Search for the cell housing the specified text and yield its [X, Y] center coordinate. 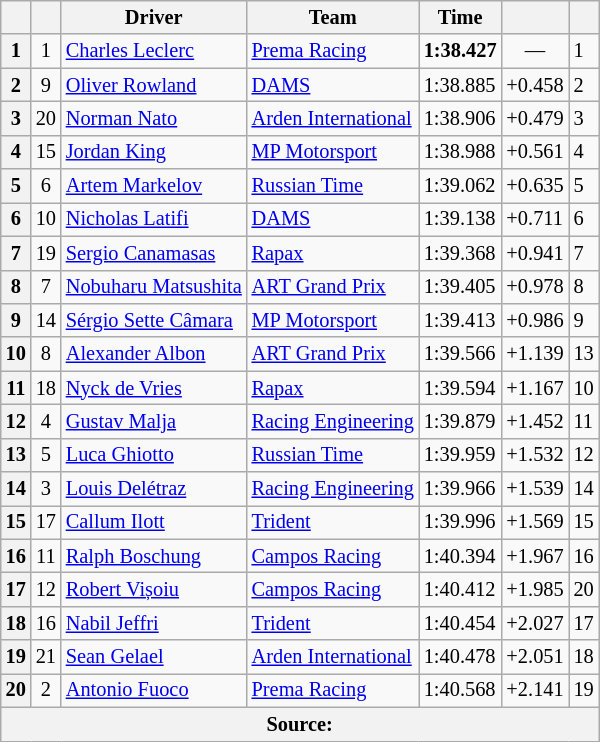
21 [46, 657]
Jordan King [154, 152]
1:38.906 [460, 118]
1:39.062 [460, 186]
+0.479 [536, 118]
1:39.594 [460, 388]
1:39.966 [460, 489]
Norman Nato [154, 118]
+1.967 [536, 556]
+2.141 [536, 690]
Nyck de Vries [154, 388]
Luca Ghiotto [154, 455]
+1.539 [536, 489]
Team [333, 17]
+1.452 [536, 421]
Sean Gelael [154, 657]
1:39.413 [460, 320]
1:40.412 [460, 589]
Nobuharu Matsushita [154, 287]
+2.051 [536, 657]
Ralph Boschung [154, 556]
Time [460, 17]
Sérgio Sette Câmara [154, 320]
+0.711 [536, 219]
+1.569 [536, 522]
1:38.988 [460, 152]
+0.986 [536, 320]
Charles Leclerc [154, 51]
Oliver Rowland [154, 85]
1:38.427 [460, 51]
1:38.885 [460, 85]
1:40.394 [460, 556]
+2.027 [536, 623]
Sergio Canamasas [154, 253]
1:39.405 [460, 287]
1:39.879 [460, 421]
Artem Markelov [154, 186]
+0.561 [536, 152]
+0.635 [536, 186]
1:40.568 [460, 690]
Nicholas Latifi [154, 219]
1:39.566 [460, 354]
Driver [154, 17]
+1.985 [536, 589]
Gustav Malja [154, 421]
1:39.138 [460, 219]
+0.458 [536, 85]
+0.978 [536, 287]
1:39.996 [460, 522]
1:39.959 [460, 455]
Nabil Jeffri [154, 623]
+1.167 [536, 388]
+1.532 [536, 455]
Antonio Fuoco [154, 690]
Callum Ilott [154, 522]
Louis Delétraz [154, 489]
1:40.478 [460, 657]
+0.941 [536, 253]
1:40.454 [460, 623]
+1.139 [536, 354]
1:39.368 [460, 253]
Robert Vișoiu [154, 589]
— [536, 51]
Alexander Albon [154, 354]
Source: [300, 724]
